Return (X, Y) of the center of cell containing provided text 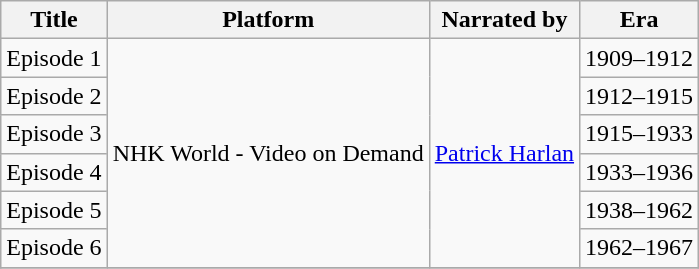
Episode 6 (54, 248)
Narrated by (504, 20)
Episode 4 (54, 172)
Episode 1 (54, 58)
Title (54, 20)
Patrick Harlan (504, 153)
NHK World - Video on Demand (268, 153)
Episode 3 (54, 134)
Era (640, 20)
1938–1962 (640, 210)
1912–1915 (640, 96)
1962–1967 (640, 248)
Episode 5 (54, 210)
1915–1933 (640, 134)
Episode 2 (54, 96)
1909–1912 (640, 58)
Platform (268, 20)
1933–1936 (640, 172)
